For the text-containing cell, return its midpoint in [X, Y] coordinate format. 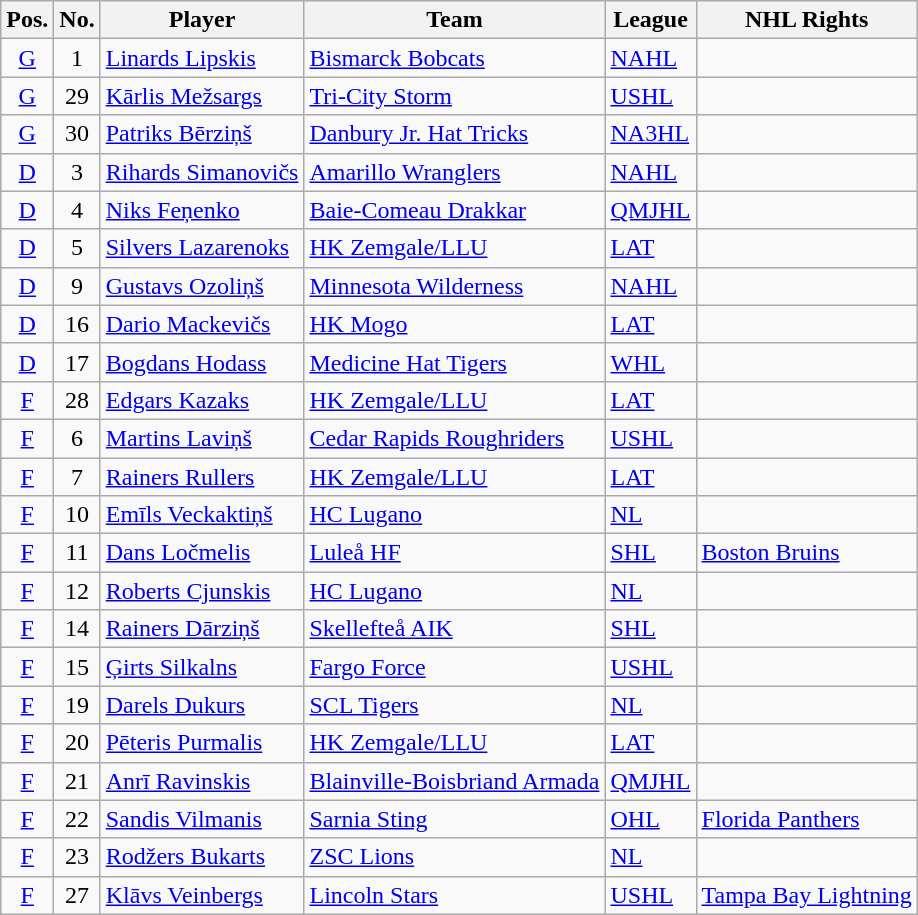
Klāvs Veinbergs [202, 895]
Rodžers Bukarts [202, 857]
Sandis Vilmanis [202, 819]
NHL Rights [806, 20]
Blainville-Boisbriand Armada [454, 781]
7 [77, 477]
Niks Feņenko [202, 210]
Tampa Bay Lightning [806, 895]
30 [77, 134]
Dans Ločmelis [202, 553]
Martins Laviņš [202, 438]
15 [77, 667]
Florida Panthers [806, 819]
Danbury Jr. Hat Tricks [454, 134]
17 [77, 362]
11 [77, 553]
Linards Lipskis [202, 58]
9 [77, 286]
Silvers Lazarenoks [202, 248]
21 [77, 781]
Baie-Comeau Drakkar [454, 210]
10 [77, 515]
Emīls Veckaktiņš [202, 515]
Boston Bruins [806, 553]
23 [77, 857]
1 [77, 58]
Edgars Kazaks [202, 400]
Rainers Dārziņš [202, 629]
Bismarck Bobcats [454, 58]
Patriks Bērziņš [202, 134]
Medicine Hat Tigers [454, 362]
Ģirts Silkalns [202, 667]
16 [77, 324]
Dario Mackevičs [202, 324]
ZSC Lions [454, 857]
League [650, 20]
Skellefteå AIK [454, 629]
Amarillo Wranglers [454, 172]
3 [77, 172]
SCL Tigers [454, 705]
4 [77, 210]
Minnesota Wilderness [454, 286]
22 [77, 819]
HK Mogo [454, 324]
14 [77, 629]
NA3HL [650, 134]
Roberts Cjunskis [202, 591]
OHL [650, 819]
Tri-City Storm [454, 96]
Lincoln Stars [454, 895]
Pēteris Purmalis [202, 743]
Team [454, 20]
29 [77, 96]
Kārlis Mežsargs [202, 96]
Rihards Simanovičs [202, 172]
Pos. [28, 20]
Sarnia Sting [454, 819]
No. [77, 20]
WHL [650, 362]
Bogdans Hodass [202, 362]
6 [77, 438]
Rainers Rullers [202, 477]
Anrī Ravinskis [202, 781]
Fargo Force [454, 667]
Gustavs Ozoliņš [202, 286]
5 [77, 248]
Cedar Rapids Roughriders [454, 438]
28 [77, 400]
Luleå HF [454, 553]
12 [77, 591]
Darels Dukurs [202, 705]
20 [77, 743]
19 [77, 705]
27 [77, 895]
Player [202, 20]
